Return the [X, Y] coordinate for the center point of the cell that contains the specified text.  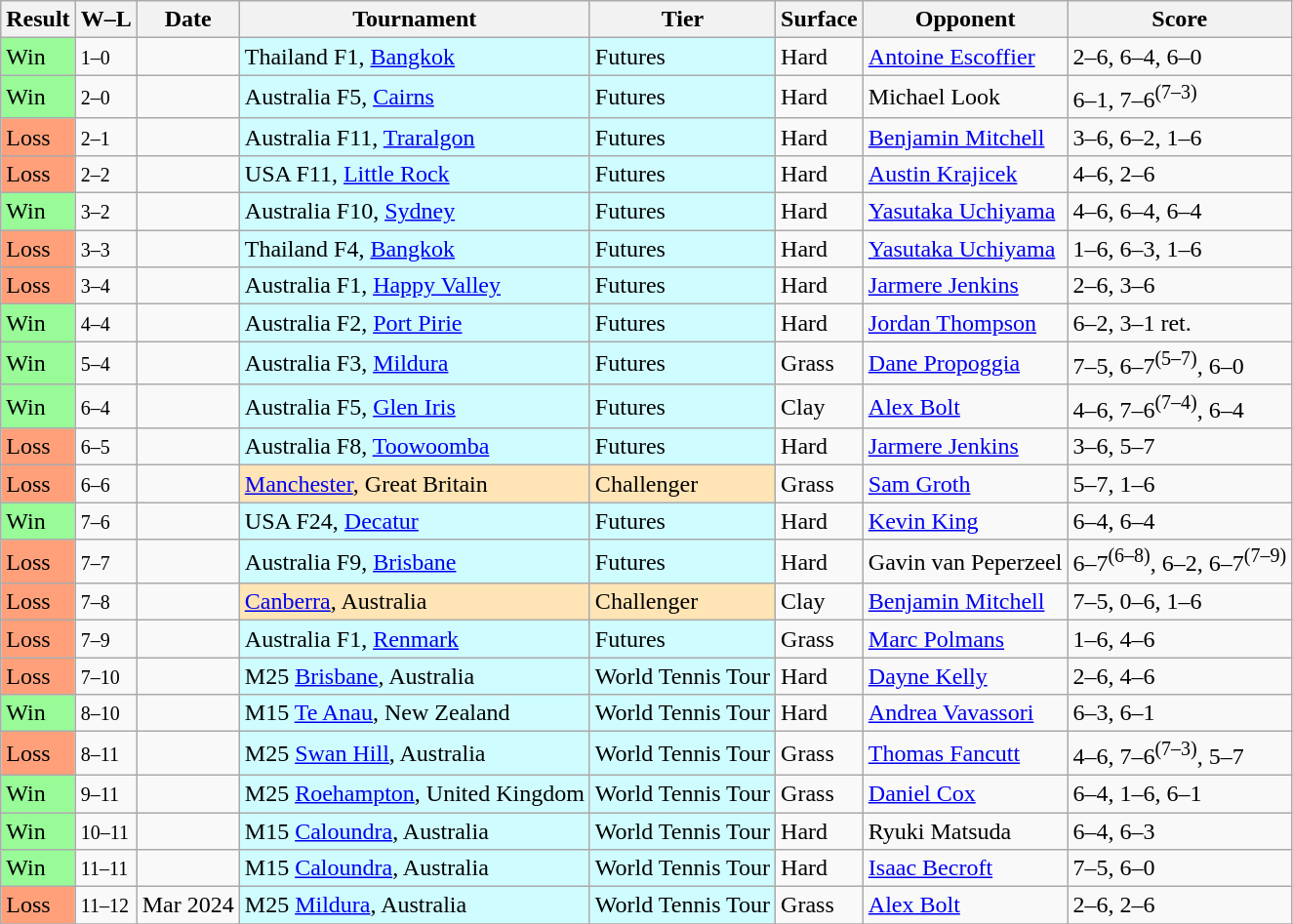
7–6 [105, 521]
7–7 [105, 562]
5–7, 1–6 [1180, 484]
Jordan Thompson [965, 323]
Sam Groth [965, 484]
Surface [820, 20]
6–1, 7–6(7–3) [1180, 98]
6–4, 6–3 [1180, 831]
6–7(6–8), 6–2, 6–7(7–9) [1180, 562]
Daniel Cox [965, 793]
Date [187, 20]
9–11 [105, 793]
Andrea Vavassori [965, 713]
Kevin King [965, 521]
7–5, 6–7(5–7), 6–0 [1180, 363]
3–2 [105, 212]
Dayne Kelly [965, 676]
M25 Swan Hill, Australia [414, 753]
Manchester, Great Britain [414, 484]
Tier [682, 20]
Gavin van Peperzeel [965, 562]
USA F24, Decatur [414, 521]
4–6, 2–6 [1180, 174]
6–2, 3–1 ret. [1180, 323]
Australia F5, Glen Iris [414, 406]
4–6, 6–4, 6–4 [1180, 212]
2–6, 3–6 [1180, 286]
6–3, 6–1 [1180, 713]
6–4, 6–4 [1180, 521]
7–8 [105, 602]
Mar 2024 [187, 905]
Australia F3, Mildura [414, 363]
2–1 [105, 137]
10–11 [105, 831]
2–0 [105, 98]
7–5, 6–0 [1180, 868]
1–6, 4–6 [1180, 639]
Michael Look [965, 98]
Australia F1, Happy Valley [414, 286]
Isaac Becroft [965, 868]
2–6, 2–6 [1180, 905]
Australia F5, Cairns [414, 98]
Austin Krajicek [965, 174]
M25 Brisbane, Australia [414, 676]
Thomas Fancutt [965, 753]
Thailand F1, Bangkok [414, 57]
4–6, 7–6(7–3), 5–7 [1180, 753]
Thailand F4, Bangkok [414, 249]
Result [38, 20]
2–6, 4–6 [1180, 676]
5–4 [105, 363]
Australia F2, Port Pirie [414, 323]
3–6, 6–2, 1–6 [1180, 137]
Score [1180, 20]
3–3 [105, 249]
7–5, 0–6, 1–6 [1180, 602]
11–11 [105, 868]
Marc Polmans [965, 639]
USA F11, Little Rock [414, 174]
Australia F10, Sydney [414, 212]
6–4 [105, 406]
7–10 [105, 676]
4–6, 7–6(7–4), 6–4 [1180, 406]
6–6 [105, 484]
4–4 [105, 323]
Australia F9, Brisbane [414, 562]
7–9 [105, 639]
Tournament [414, 20]
3–4 [105, 286]
1–6, 6–3, 1–6 [1180, 249]
6–5 [105, 447]
M25 Mildura, Australia [414, 905]
W–L [105, 20]
8–11 [105, 753]
2–2 [105, 174]
M15 Te Anau, New Zealand [414, 713]
Antoine Escoffier [965, 57]
Australia F11, Traralgon [414, 137]
Australia F8, Toowoomba [414, 447]
11–12 [105, 905]
Canberra, Australia [414, 602]
8–10 [105, 713]
2–6, 6–4, 6–0 [1180, 57]
1–0 [105, 57]
3–6, 5–7 [1180, 447]
Opponent [965, 20]
Australia F1, Renmark [414, 639]
6–4, 1–6, 6–1 [1180, 793]
Ryuki Matsuda [965, 831]
Dane Propoggia [965, 363]
M25 Roehampton, United Kingdom [414, 793]
